Find where the given text appears and provide that cell's center as [x, y] coordinate. 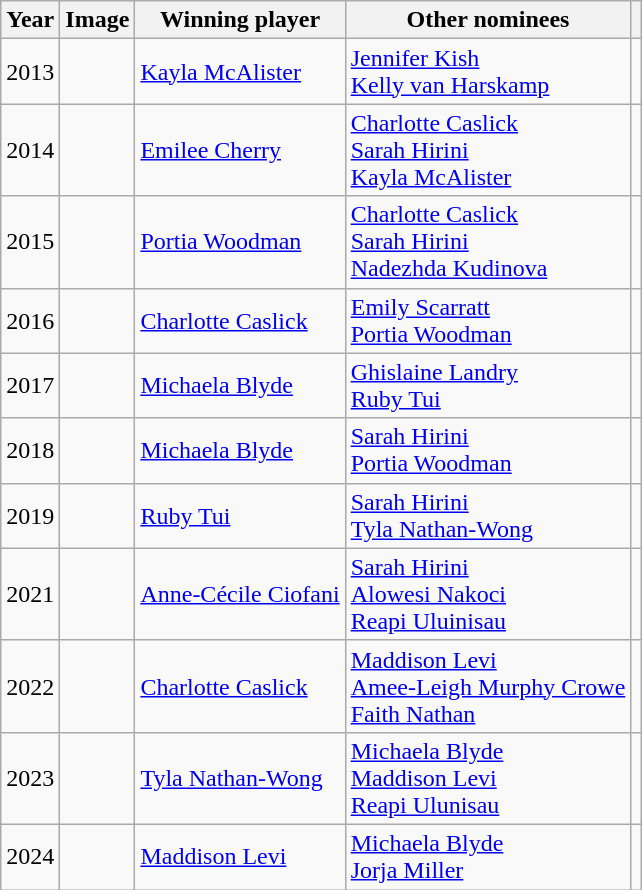
Ruby Tui [240, 516]
Other nominees [488, 20]
Kayla McAlister [240, 72]
Tyla Nathan-Wong [240, 778]
Year [30, 20]
Emily Scarratt Portia Woodman [488, 320]
Michaela Blyde Maddison Levi Reapi Ulunisau [488, 778]
Sarah Hirini Portia Woodman [488, 450]
Maddison Levi Amee-Leigh Murphy Crowe Faith Nathan [488, 686]
2014 [30, 150]
2022 [30, 686]
2016 [30, 320]
Maddison Levi [240, 856]
2015 [30, 242]
Image [98, 20]
2023 [30, 778]
Charlotte Caslick Sarah Hirini Nadezhda Kudinova [488, 242]
2017 [30, 386]
2013 [30, 72]
Emilee Cherry [240, 150]
Sarah Hirini Tyla Nathan-Wong [488, 516]
Charlotte Caslick Sarah Hirini Kayla McAlister [488, 150]
2024 [30, 856]
Winning player [240, 20]
Ghislaine Landry Ruby Tui [488, 386]
Portia Woodman [240, 242]
Anne-Cécile Ciofani [240, 594]
2019 [30, 516]
Jennifer Kish Kelly van Harskamp [488, 72]
2018 [30, 450]
Michaela Blyde Jorja Miller [488, 856]
2021 [30, 594]
Sarah Hirini Alowesi Nakoci Reapi Uluinisau [488, 594]
